Locate the cell with the specified text and output its [X, Y] center coordinate. 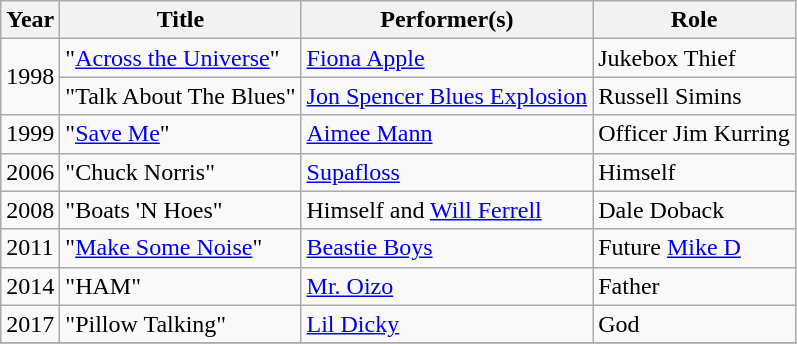
"Across the Universe" [180, 58]
2008 [30, 210]
Beastie Boys [447, 248]
Dale Doback [694, 210]
Mr. Oizo [447, 286]
Lil Dicky [447, 324]
Performer(s) [447, 20]
"Talk About The Blues" [180, 96]
"HAM" [180, 286]
"Make Some Noise" [180, 248]
2006 [30, 172]
Fiona Apple [447, 58]
"Pillow Talking" [180, 324]
Himself [694, 172]
1999 [30, 134]
Year [30, 20]
Role [694, 20]
Aimee Mann [447, 134]
1998 [30, 77]
Supafloss [447, 172]
Jon Spencer Blues Explosion [447, 96]
"Chuck Norris" [180, 172]
Jukebox Thief [694, 58]
"Boats 'N Hoes" [180, 210]
Father [694, 286]
2011 [30, 248]
Title [180, 20]
Future Mike D [694, 248]
"Save Me" [180, 134]
God [694, 324]
Officer Jim Kurring [694, 134]
2014 [30, 286]
Himself and Will Ferrell [447, 210]
Russell Simins [694, 96]
2017 [30, 324]
